For the text-containing cell, return its midpoint in (X, Y) coordinate format. 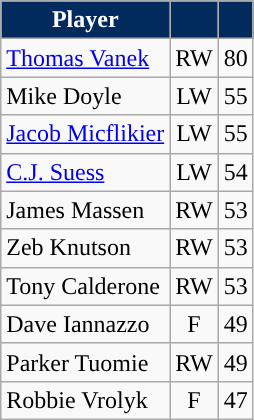
Player (86, 20)
Tony Calderone (86, 286)
Parker Tuomie (86, 362)
47 (236, 400)
80 (236, 58)
James Massen (86, 210)
54 (236, 172)
C.J. Suess (86, 172)
Dave Iannazzo (86, 324)
Robbie Vrolyk (86, 400)
Mike Doyle (86, 96)
Thomas Vanek (86, 58)
Jacob Micflikier (86, 134)
Zeb Knutson (86, 248)
